Pinpoint the cell where the given text exists, returning its (X, Y) midpoint coordinate. 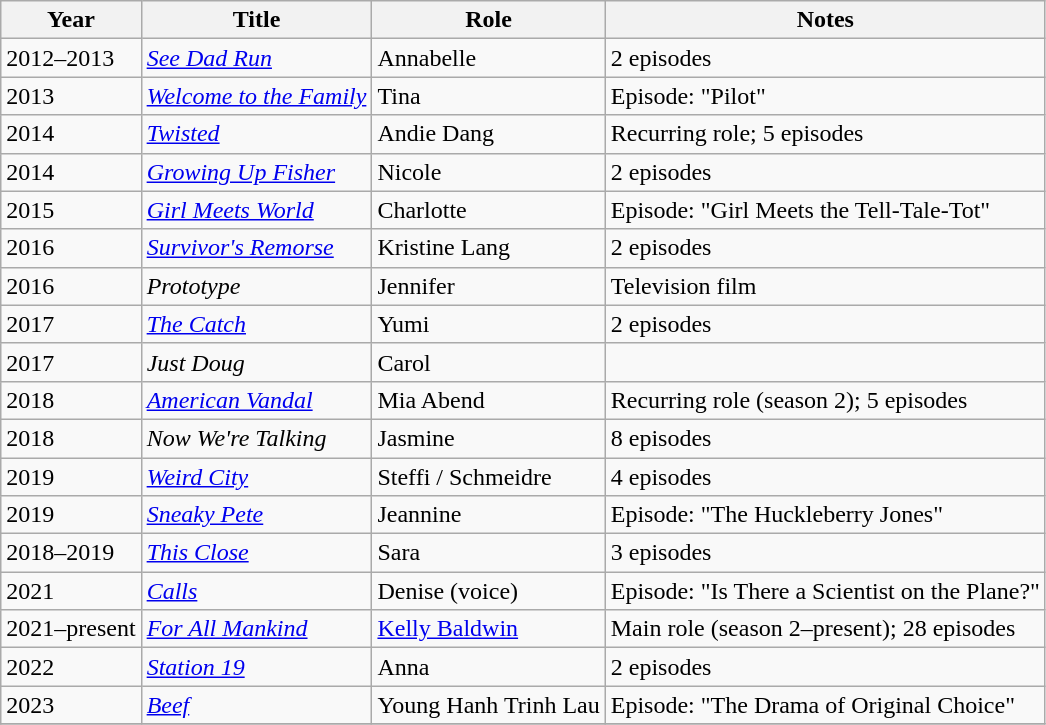
Jennifer (488, 286)
2015 (71, 210)
Growing Up Fisher (256, 172)
Calls (256, 591)
4 episodes (825, 477)
Episode: "Is There a Scientist on the Plane?" (825, 591)
Year (71, 20)
Nicole (488, 172)
Main role (season 2–present); 28 episodes (825, 629)
Weird City (256, 477)
Yumi (488, 324)
Andie Dang (488, 134)
Welcome to the Family (256, 96)
Episode: "The Huckleberry Jones" (825, 515)
Kristine Lang (488, 248)
3 episodes (825, 553)
See Dad Run (256, 58)
Charlotte (488, 210)
Station 19 (256, 667)
Just Doug (256, 362)
2018–2019 (71, 553)
Episode: "The Drama of Original Choice" (825, 705)
Notes (825, 20)
This Close (256, 553)
Carol (488, 362)
2021–present (71, 629)
Anna (488, 667)
Jeannine (488, 515)
2021 (71, 591)
For All Mankind (256, 629)
Recurring role; 5 episodes (825, 134)
2012–2013 (71, 58)
Mia Abend (488, 400)
Sara (488, 553)
Beef (256, 705)
Title (256, 20)
American Vandal (256, 400)
Jasmine (488, 438)
Twisted (256, 134)
Steffi / Schmeidre (488, 477)
Prototype (256, 286)
Young Hanh Trinh Lau (488, 705)
Sneaky Pete (256, 515)
Denise (voice) (488, 591)
2013 (71, 96)
Survivor's Remorse (256, 248)
Recurring role (season 2); 5 episodes (825, 400)
2022 (71, 667)
Annabelle (488, 58)
The Catch (256, 324)
Kelly Baldwin (488, 629)
Tina (488, 96)
Role (488, 20)
2023 (71, 705)
Episode: "Pilot" (825, 96)
Episode: "Girl Meets the Tell-Tale-Tot" (825, 210)
Girl Meets World (256, 210)
8 episodes (825, 438)
Now We're Talking (256, 438)
Television film (825, 286)
